For the text-containing cell, return its midpoint in (X, Y) coordinate format. 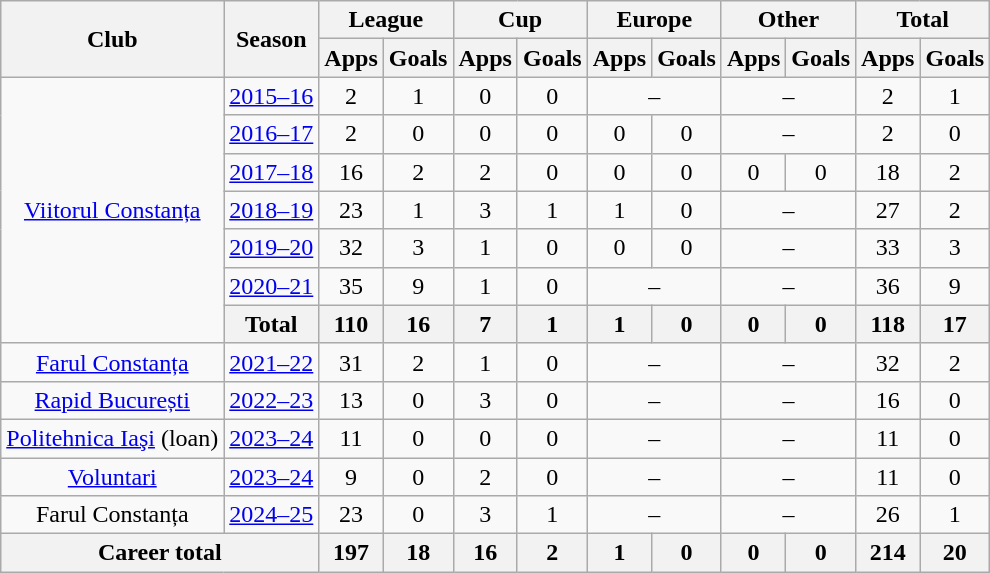
26 (888, 515)
118 (888, 324)
7 (485, 324)
35 (351, 286)
Other (788, 20)
2016–17 (272, 134)
2019–20 (272, 248)
2015–16 (272, 96)
League (386, 20)
27 (888, 210)
Politehnica Iaşi (loan) (112, 438)
Europe (654, 20)
2017–18 (272, 172)
Season (272, 39)
20 (955, 553)
Cup (520, 20)
13 (351, 400)
2020–21 (272, 286)
17 (955, 324)
36 (888, 286)
2021–22 (272, 362)
214 (888, 553)
110 (351, 324)
Club (112, 39)
33 (888, 248)
Rapid București (112, 400)
2018–19 (272, 210)
Voluntari (112, 477)
Career total (160, 553)
Viitorul Constanța (112, 210)
2024–25 (272, 515)
2022–23 (272, 400)
31 (351, 362)
197 (351, 553)
